Extract the (x, y) coordinate from the center of the cell holding the provided text.  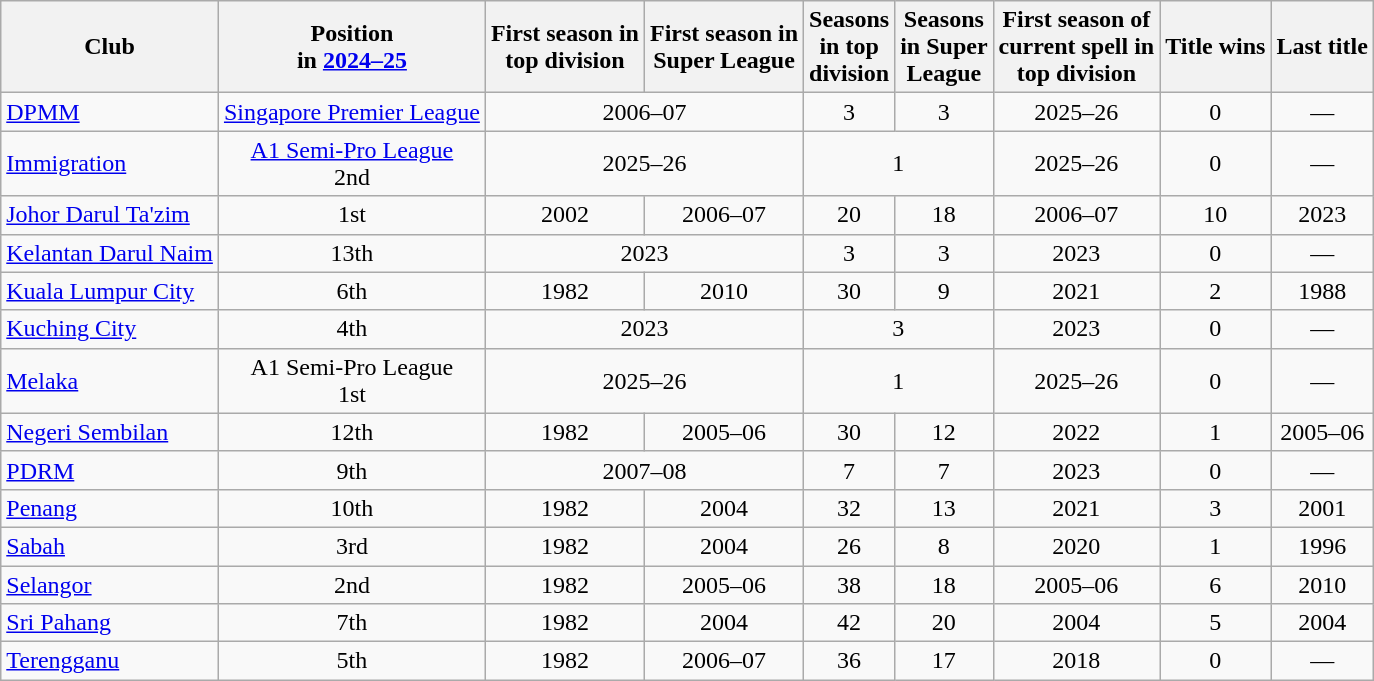
Sabah (110, 546)
1988 (1322, 291)
First season ofcurrent spell intop division (1076, 47)
Selangor (110, 585)
42 (850, 623)
First season intop division (564, 47)
6 (1216, 585)
5 (1216, 623)
12th (352, 432)
2007–08 (644, 470)
9 (944, 291)
4th (352, 329)
17 (944, 661)
First season inSuper League (724, 47)
Seasonsin Super League (944, 47)
32 (850, 508)
2020 (1076, 546)
1996 (1322, 546)
Singapore Premier League (352, 112)
Johor Darul Ta'zim (110, 215)
Kelantan Darul Naim (110, 253)
A1 Semi-Pro League 1st (352, 380)
13th (352, 253)
2018 (1076, 661)
13 (944, 508)
6th (352, 291)
Kuala Lumpur City (110, 291)
Club (110, 47)
9th (352, 470)
10th (352, 508)
Negeri Sembilan (110, 432)
2022 (1076, 432)
Immigration (110, 164)
Penang (110, 508)
A1 Semi-Pro League 2nd (352, 164)
Kuching City (110, 329)
Seasonsin top division (850, 47)
26 (850, 546)
5th (352, 661)
Last title (1322, 47)
Title wins (1216, 47)
3rd (352, 546)
DPMM (110, 112)
2 (1216, 291)
PDRM (110, 470)
12 (944, 432)
Terengganu (110, 661)
1st (352, 215)
7th (352, 623)
Melaka (110, 380)
2nd (352, 585)
8 (944, 546)
38 (850, 585)
2002 (564, 215)
Positionin 2024–25 (352, 47)
10 (1216, 215)
2001 (1322, 508)
Sri Pahang (110, 623)
36 (850, 661)
